Identify which cell holds the provided text, then report its [x, y] central coordinate. 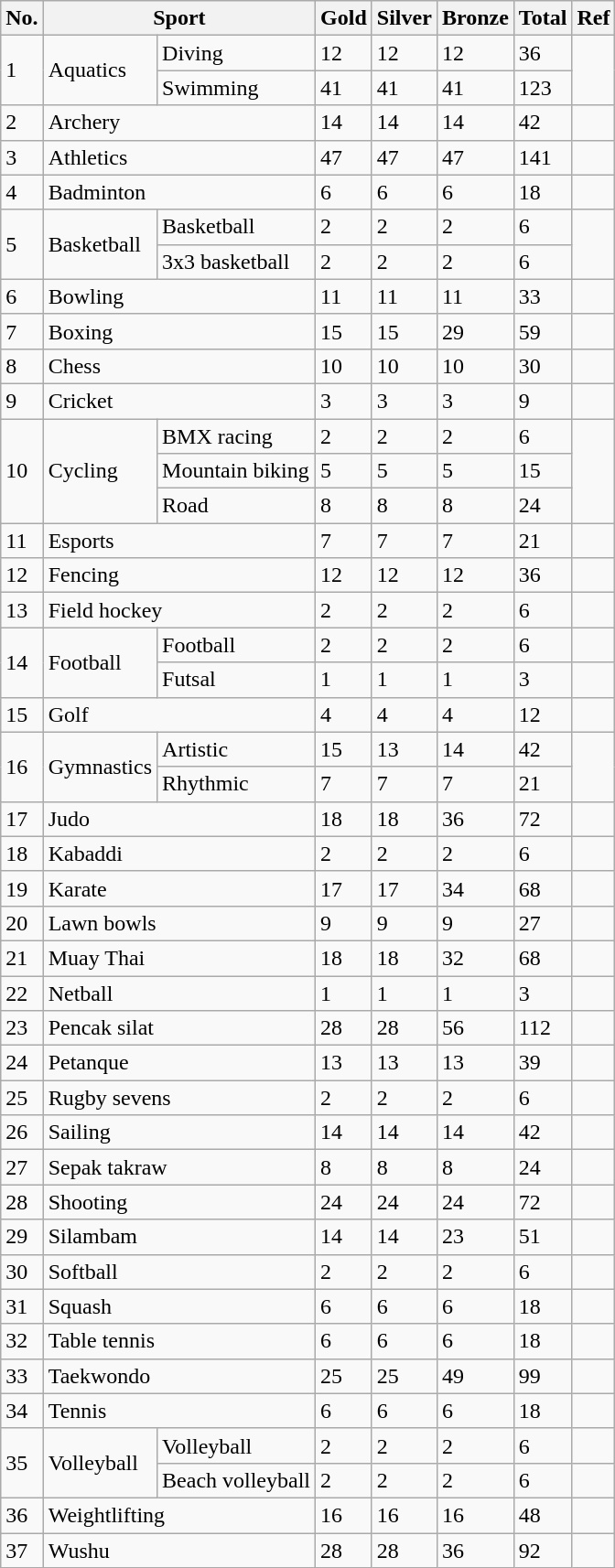
Gymnastics [100, 767]
Aquatics [100, 70]
Golf [179, 714]
Rhythmic [236, 784]
Taekwondo [179, 1376]
99 [543, 1376]
Lawn bowls [179, 923]
Weightlifting [179, 1515]
56 [475, 1028]
Karate [179, 888]
112 [543, 1028]
Beach volleyball [236, 1480]
Bronze [475, 18]
Tennis [179, 1411]
Archery [179, 123]
Squash [179, 1306]
Futsal [236, 680]
31 [22, 1306]
Swimming [236, 88]
No. [22, 18]
Silver [405, 18]
Total [543, 18]
22 [22, 993]
Sepak takraw [179, 1167]
Table tennis [179, 1341]
26 [22, 1133]
Silambam [179, 1237]
20 [22, 923]
Chess [179, 366]
Rugby sevens [179, 1098]
49 [475, 1376]
39 [543, 1063]
Sport [179, 18]
BMX racing [236, 436]
Cricket [179, 401]
Wushu [179, 1551]
3x3 basketball [236, 262]
Esports [179, 541]
Road [236, 506]
Artistic [236, 749]
Softball [179, 1272]
59 [543, 331]
Judo [179, 819]
Netball [179, 993]
37 [22, 1551]
Bowling [179, 296]
Athletics [179, 157]
Muay Thai [179, 958]
Fencing [179, 575]
Petanque [179, 1063]
Diving [236, 53]
Shooting [179, 1202]
Cycling [100, 471]
Pencak silat [179, 1028]
Boxing [179, 331]
Ref [593, 18]
Mountain biking [236, 471]
Kabaddi [179, 854]
123 [543, 88]
19 [22, 888]
48 [543, 1515]
92 [543, 1551]
35 [22, 1463]
Field hockey [179, 610]
Sailing [179, 1133]
141 [543, 157]
Badminton [179, 192]
51 [543, 1237]
Gold [344, 18]
